Locate the cell with the specified text and output its (X, Y) center coordinate. 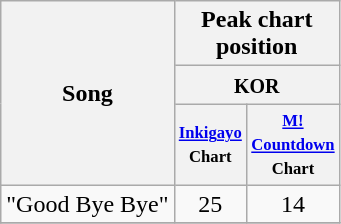
25 (210, 204)
Song (88, 94)
KOR (256, 85)
14 (294, 204)
Peak chart position (256, 34)
"Good Bye Bye" (88, 204)
Inkigayo Chart (210, 144)
M! Countdown Chart (294, 144)
